Output the [x, y] coordinate of the center of the cell containing the given text.  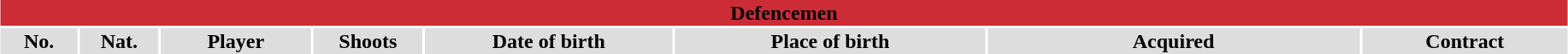
No. [39, 41]
Contract [1465, 41]
Player [236, 41]
Acquired [1173, 41]
Place of birth [830, 41]
Shoots [368, 41]
Date of birth [549, 41]
Defencemen [783, 13]
Nat. [120, 41]
